Search for the cell housing the specified text and yield its (X, Y) center coordinate. 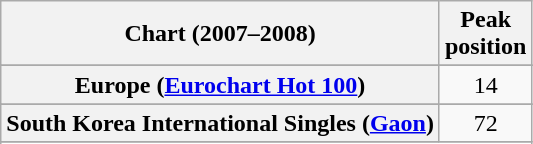
Chart (2007–2008) (220, 34)
South Korea International Singles (Gaon) (220, 123)
Peakposition (485, 34)
Europe (Eurochart Hot 100) (220, 85)
72 (485, 123)
14 (485, 85)
